Provide the [x, y] coordinate of the cell's center where the given text is located.  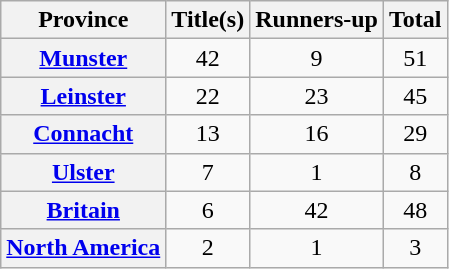
48 [416, 210]
Total [416, 20]
22 [208, 96]
16 [317, 134]
Title(s) [208, 20]
3 [416, 248]
7 [208, 172]
North America [84, 248]
13 [208, 134]
Leinster [84, 96]
45 [416, 96]
8 [416, 172]
Ulster [84, 172]
Britain [84, 210]
Runners-up [317, 20]
6 [208, 210]
51 [416, 58]
Province [84, 20]
9 [317, 58]
Connacht [84, 134]
Munster [84, 58]
29 [416, 134]
2 [208, 248]
23 [317, 96]
